Provide the (X, Y) coordinate of the cell's center where the given text is located.  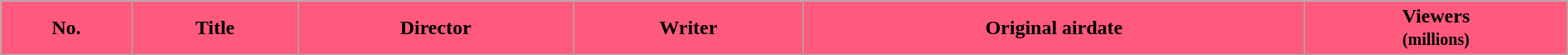
No. (66, 28)
Writer (688, 28)
Director (435, 28)
Original airdate (1054, 28)
Viewers(millions) (1436, 28)
Title (215, 28)
